Determine the [X, Y] coordinate at the center of the cell enclosing the given text.  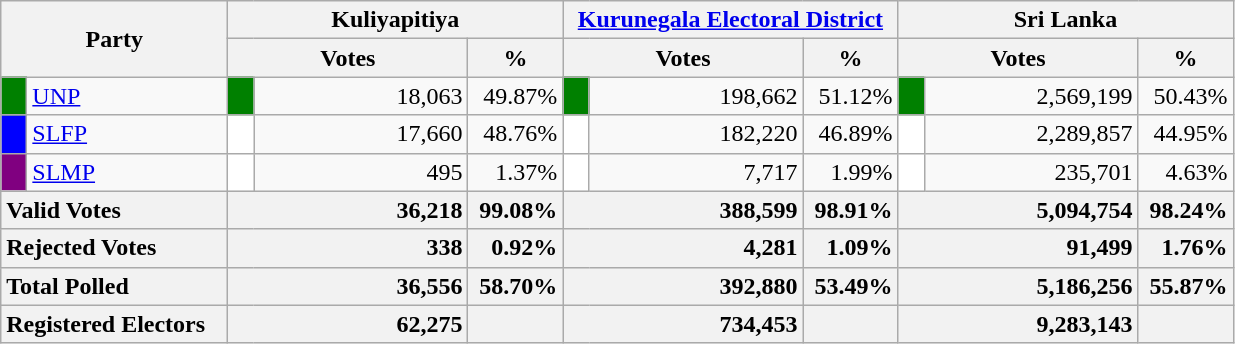
4,281 [683, 248]
18,063 [361, 96]
50.43% [1186, 96]
Kuliyapitiya [396, 20]
235,701 [1031, 172]
Registered Electors [114, 324]
388,599 [683, 210]
1.09% [850, 248]
Party [114, 39]
17,660 [361, 134]
49.87% [516, 96]
98.91% [850, 210]
44.95% [1186, 134]
48.76% [516, 134]
338 [348, 248]
91,499 [1018, 248]
495 [361, 172]
Kurunegala Electoral District [730, 20]
51.12% [850, 96]
0.92% [516, 248]
2,569,199 [1031, 96]
36,218 [348, 210]
5,186,256 [1018, 286]
1.76% [1186, 248]
Total Polled [114, 286]
4.63% [1186, 172]
5,094,754 [1018, 210]
1.99% [850, 172]
62,275 [348, 324]
Valid Votes [114, 210]
55.87% [1186, 286]
198,662 [696, 96]
9,283,143 [1018, 324]
Sri Lanka [1066, 20]
53.49% [850, 286]
2,289,857 [1031, 134]
7,717 [696, 172]
46.89% [850, 134]
182,220 [696, 134]
SLMP [128, 172]
UNP [128, 96]
1.37% [516, 172]
99.08% [516, 210]
Rejected Votes [114, 248]
98.24% [1186, 210]
734,453 [683, 324]
392,880 [683, 286]
36,556 [348, 286]
SLFP [128, 134]
58.70% [516, 286]
